Scan for the cell matching the given text and deliver its (x, y) coordinate at center. 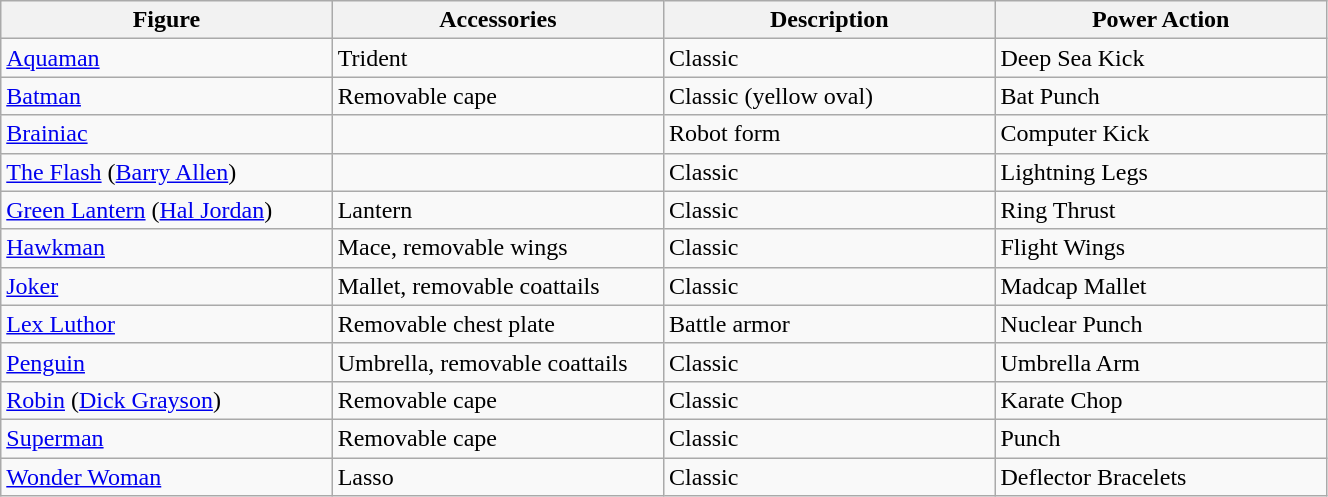
Robot form (830, 134)
Lex Luthor (166, 324)
Flight Wings (1160, 248)
Computer Kick (1160, 134)
Umbrella Arm (1160, 362)
Removable chest plate (498, 324)
Lantern (498, 210)
Lasso (498, 477)
Brainiac (166, 134)
Ring Thrust (1160, 210)
Figure (166, 20)
Batman (166, 96)
Umbrella, removable coattails (498, 362)
Wonder Woman (166, 477)
Lightning Legs (1160, 172)
Accessories (498, 20)
Mallet, removable coattails (498, 286)
Punch (1160, 438)
Deep Sea Kick (1160, 58)
Penguin (166, 362)
Aquaman (166, 58)
Joker (166, 286)
Classic (yellow oval) (830, 96)
Deflector Bracelets (1160, 477)
Battle armor (830, 324)
The Flash (Barry Allen) (166, 172)
Superman (166, 438)
Robin (Dick Grayson) (166, 400)
Karate Chop (1160, 400)
Power Action (1160, 20)
Trident (498, 58)
Bat Punch (1160, 96)
Mace, removable wings (498, 248)
Description (830, 20)
Green Lantern (Hal Jordan) (166, 210)
Nuclear Punch (1160, 324)
Madcap Mallet (1160, 286)
Hawkman (166, 248)
